Return [x, y] of the center of cell containing provided text 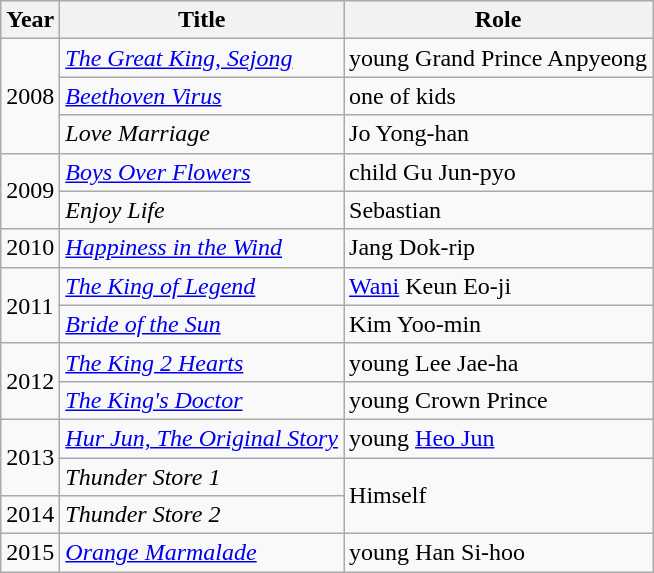
Happiness in the Wind [202, 248]
2009 [30, 191]
The Great King, Sejong [202, 58]
Hur Jun, The Original Story [202, 438]
The King 2 Hearts [202, 362]
young Heo Jun [498, 438]
Jang Dok-rip [498, 248]
Sebastian [498, 210]
Title [202, 20]
2011 [30, 305]
Enjoy Life [202, 210]
child Gu Jun-pyo [498, 172]
Thunder Store 2 [202, 515]
The King of Legend [202, 286]
Kim Yoo-min [498, 324]
The King's Doctor [202, 400]
young Han Si-hoo [498, 553]
Jo Yong-han [498, 134]
2014 [30, 515]
Orange Marmalade [202, 553]
Love Marriage [202, 134]
Role [498, 20]
2008 [30, 96]
2013 [30, 457]
Bride of the Sun [202, 324]
Beethoven Virus [202, 96]
young Crown Prince [498, 400]
Wani Keun Eo-ji [498, 286]
Year [30, 20]
Himself [498, 496]
2015 [30, 553]
young Lee Jae-ha [498, 362]
2010 [30, 248]
Thunder Store 1 [202, 477]
Boys Over Flowers [202, 172]
young Grand Prince Anpyeong [498, 58]
2012 [30, 381]
one of kids [498, 96]
